Capture the cell that displays the provided text and extract its [x, y] central coordinate. 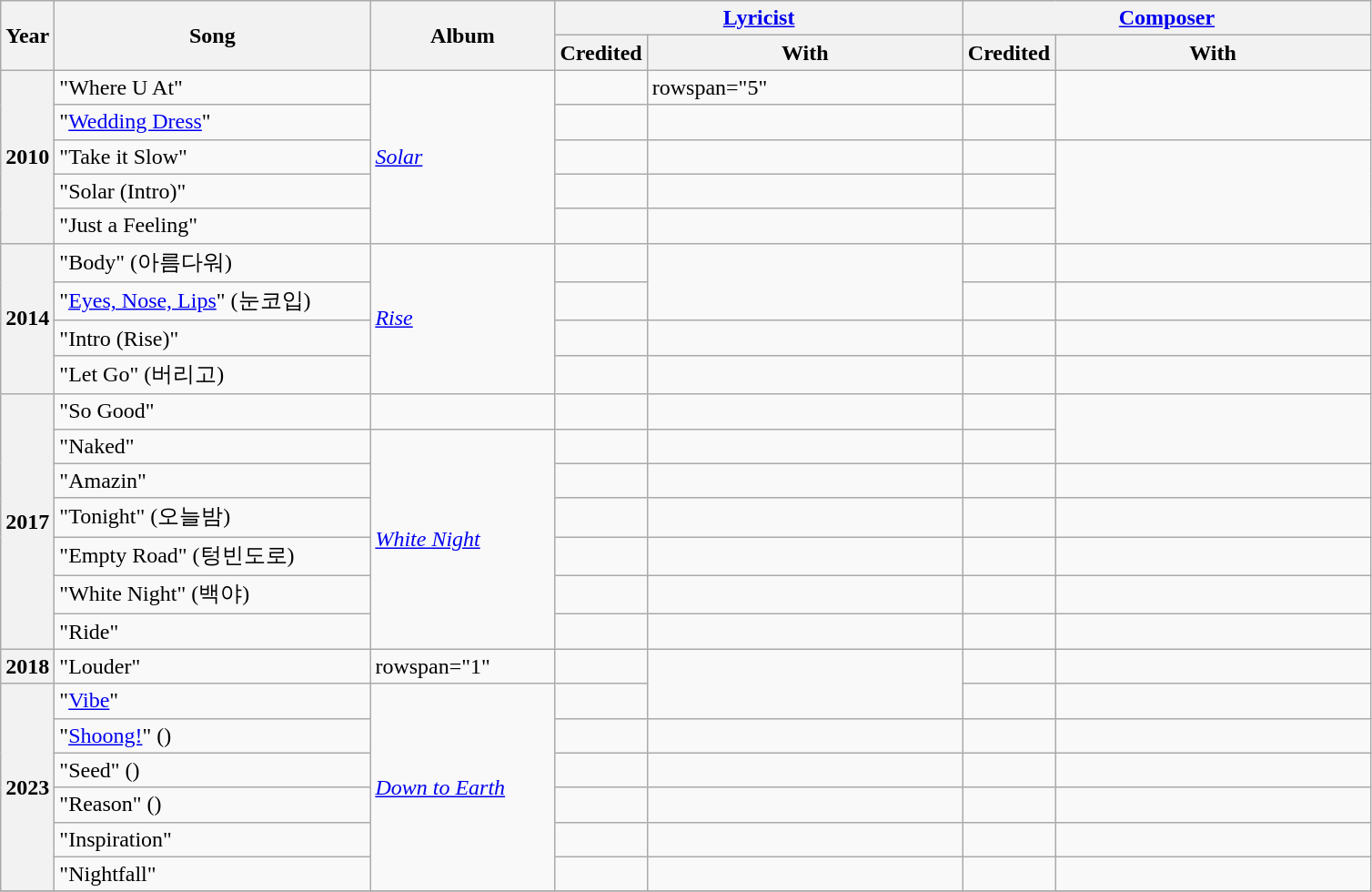
"Solar (Intro)" [213, 191]
Song [213, 35]
"Take it Slow" [213, 157]
"Reason" () [213, 805]
"Ride" [213, 632]
Composer [1166, 18]
rowspan="5" [804, 87]
"Tonight" (오늘밤) [213, 517]
Album [462, 35]
2010 [27, 157]
2017 [27, 522]
"Empty Road" (텅빈도로) [213, 557]
"Wedding Dress" [213, 122]
Lyricist [759, 18]
"Body" (아름다워) [213, 262]
"Let Go" (버리고) [213, 375]
"Just a Feeling" [213, 226]
Rise [462, 319]
2014 [27, 319]
"Intro (Rise)" [213, 338]
"Eyes, Nose, Lips" (눈코입) [213, 302]
"Nightfall" [213, 874]
rowspan="1" [462, 666]
White Night [462, 539]
"So Good" [213, 411]
"Seed" () [213, 770]
Year [27, 35]
"Shoong!" () [213, 735]
2023 [27, 787]
2018 [27, 666]
"Vibe" [213, 701]
"Naked" [213, 446]
"Inspiration" [213, 839]
"Louder" [213, 666]
Down to Earth [462, 787]
Solar [462, 157]
"White Night" (백야) [213, 595]
"Amazin" [213, 481]
"Where U At" [213, 87]
